Locate the cell with the specified text and output its [X, Y] center coordinate. 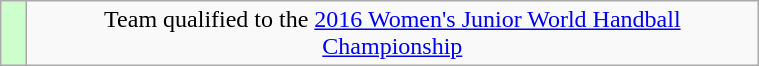
Team qualified to the 2016 Women's Junior World Handball Championship [392, 34]
